Detect which cell encompasses the target text, then output its [x, y] center coordinate. 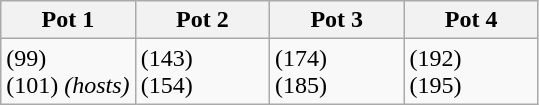
Pot 1 [68, 20]
(192) (195) [471, 72]
(143) (154) [202, 72]
(99) (101) (hosts) [68, 72]
(174) (185) [337, 72]
Pot 2 [202, 20]
Pot 3 [337, 20]
Pot 4 [471, 20]
